Capture the cell that displays the provided text and extract its [X, Y] central coordinate. 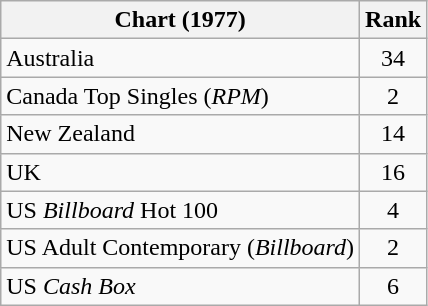
34 [394, 58]
14 [394, 134]
Australia [180, 58]
Canada Top Singles (RPM) [180, 96]
US Billboard Hot 100 [180, 210]
US Cash Box [180, 286]
New Zealand [180, 134]
4 [394, 210]
Chart (1977) [180, 20]
16 [394, 172]
US Adult Contemporary (Billboard) [180, 248]
6 [394, 286]
Rank [394, 20]
UK [180, 172]
